Return (X, Y) of the center of cell containing provided text 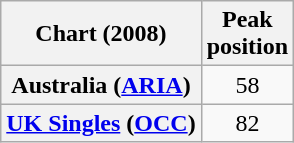
Chart (2008) (101, 34)
Peak position (247, 34)
UK Singles (OCC) (101, 123)
82 (247, 123)
Australia (ARIA) (101, 85)
58 (247, 85)
